Search for the cell housing the specified text and yield its [x, y] center coordinate. 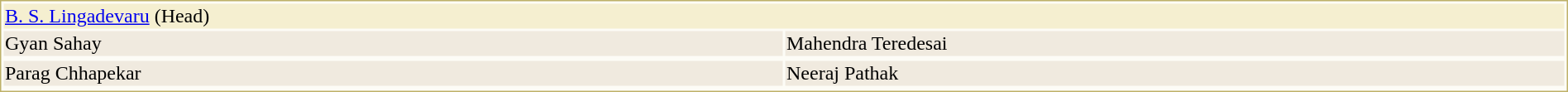
Parag Chhapekar [393, 74]
Neeraj Pathak [1175, 74]
B. S. Lingadevaru (Head) [784, 16]
Gyan Sahay [393, 44]
Mahendra Teredesai [1175, 44]
